For the text-containing cell, return its midpoint in (X, Y) coordinate format. 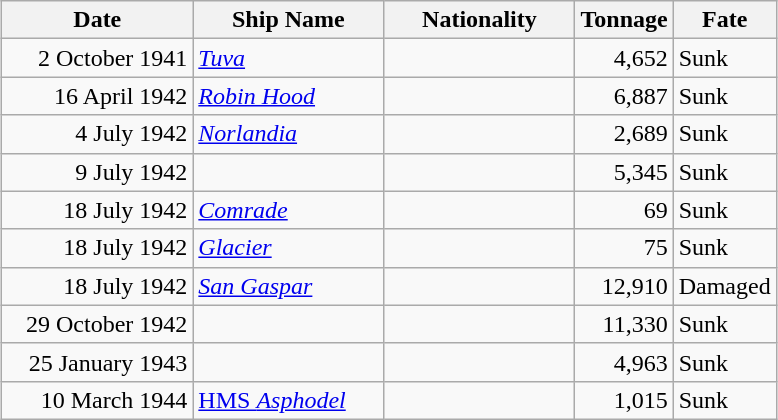
12,910 (624, 286)
16 April 1942 (98, 96)
69 (624, 210)
4,652 (624, 58)
11,330 (624, 324)
Date (98, 20)
25 January 1943 (98, 362)
Nationality (480, 20)
4 July 1942 (98, 134)
Ship Name (288, 20)
10 March 1944 (98, 400)
Damaged (724, 286)
Norlandia (288, 134)
6,887 (624, 96)
75 (624, 248)
Glacier (288, 248)
Robin Hood (288, 96)
1,015 (624, 400)
HMS Asphodel (288, 400)
5,345 (624, 172)
2 October 1941 (98, 58)
9 July 1942 (98, 172)
4,963 (624, 362)
San Gaspar (288, 286)
Fate (724, 20)
Tuva (288, 58)
29 October 1942 (98, 324)
Tonnage (624, 20)
2,689 (624, 134)
Comrade (288, 210)
